Return the [X, Y] coordinate for the center point of the cell that contains the specified text.  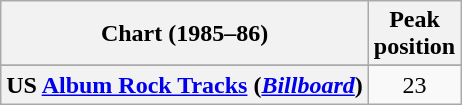
US Album Rock Tracks (Billboard) [185, 85]
Peakposition [414, 34]
Chart (1985–86) [185, 34]
23 [414, 85]
